Provide the (x, y) coordinate of the cell's center where the given text is located.  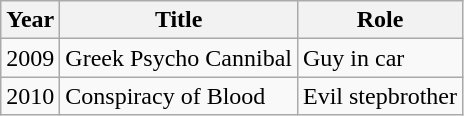
Guy in car (380, 58)
2010 (30, 96)
Greek Psycho Cannibal (179, 58)
2009 (30, 58)
Conspiracy of Blood (179, 96)
Year (30, 20)
Evil stepbrother (380, 96)
Role (380, 20)
Title (179, 20)
